Provide the (X, Y) coordinate of the cell's center where the given text is located.  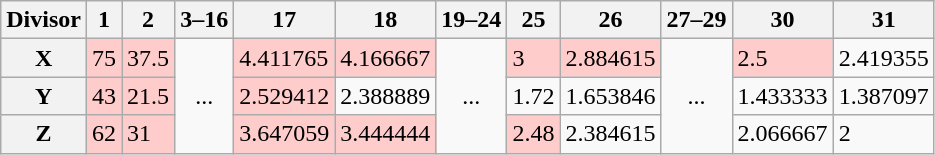
2.48 (534, 134)
2.529412 (284, 96)
1 (104, 20)
X (44, 58)
Z (44, 134)
25 (534, 20)
62 (104, 134)
21.5 (148, 96)
1.387097 (884, 96)
2.419355 (884, 58)
3–16 (204, 20)
1.433333 (782, 96)
3 (534, 58)
75 (104, 58)
3.647059 (284, 134)
19–24 (472, 20)
Y (44, 96)
2.066667 (782, 134)
1.72 (534, 96)
3.444444 (386, 134)
Divisor (44, 20)
2.384615 (610, 134)
26 (610, 20)
30 (782, 20)
18 (386, 20)
43 (104, 96)
4.166667 (386, 58)
2.884615 (610, 58)
17 (284, 20)
2.388889 (386, 96)
1.653846 (610, 96)
27–29 (696, 20)
2.5 (782, 58)
4.411765 (284, 58)
37.5 (148, 58)
